Identify which cell holds the provided text, then report its [X, Y] central coordinate. 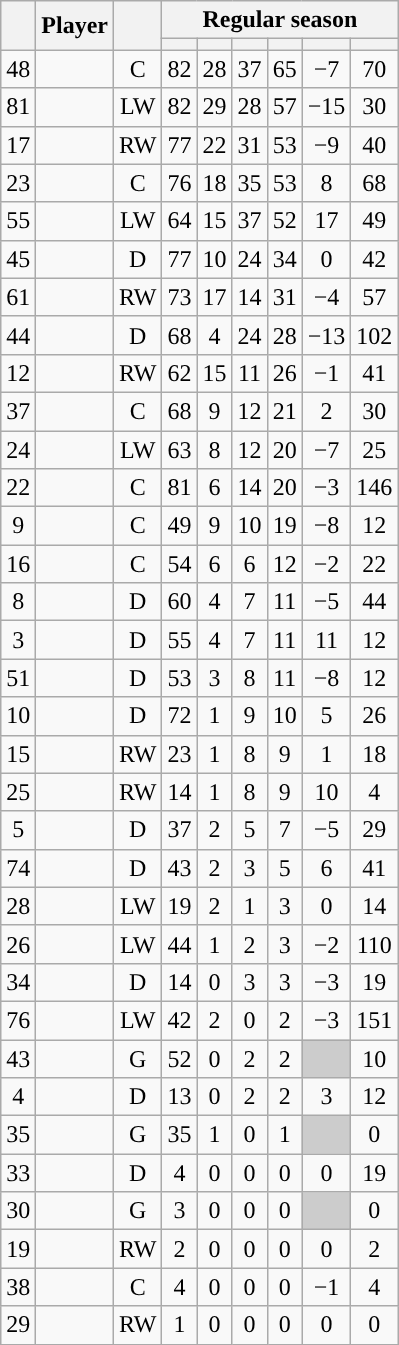
60 [180, 602]
−9 [326, 145]
16 [18, 564]
51 [18, 678]
73 [180, 297]
72 [180, 716]
−13 [326, 335]
74 [18, 868]
48 [18, 69]
63 [180, 449]
102 [374, 335]
33 [18, 1173]
13 [180, 1097]
65 [284, 69]
40 [374, 145]
62 [180, 373]
70 [374, 69]
64 [180, 221]
Regular season [280, 20]
−15 [326, 107]
146 [374, 488]
21 [284, 411]
38 [18, 1287]
Player [75, 26]
−4 [326, 297]
151 [374, 1020]
61 [18, 297]
45 [18, 259]
110 [374, 944]
54 [180, 564]
